Capture the cell that displays the provided text and extract its [X, Y] central coordinate. 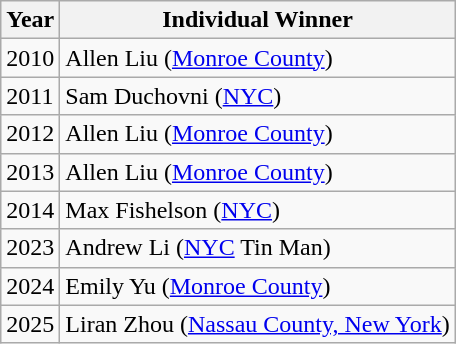
Sam Duchovni (NYC) [258, 96]
2025 [30, 324]
Andrew Li (NYC Tin Man) [258, 248]
Emily Yu (Monroe County) [258, 286]
2014 [30, 210]
Max Fishelson (NYC) [258, 210]
2012 [30, 134]
2024 [30, 286]
2010 [30, 58]
2013 [30, 172]
Individual Winner [258, 20]
2023 [30, 248]
Liran Zhou (Nassau County, New York) [258, 324]
Year [30, 20]
2011 [30, 96]
